Return the [X, Y] coordinate for the center point of the cell that contains the specified text.  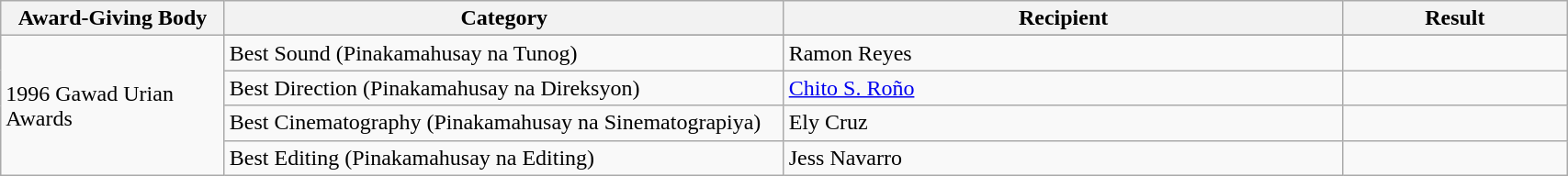
Best Cinematography (Pinakamahusay na Sinematograpiya) [503, 123]
Recipient [1064, 18]
Best Direction (Pinakamahusay na Direksyon) [503, 88]
Ramon Reyes [1064, 53]
Jess Navarro [1064, 158]
Category [503, 18]
Chito S. Roño [1064, 88]
1996 Gawad Urian Awards [113, 105]
Ely Cruz [1064, 123]
Award-Giving Body [113, 18]
Result [1455, 18]
Best Sound (Pinakamahusay na Tunog) [503, 53]
Best Editing (Pinakamahusay na Editing) [503, 158]
